Capture the cell that displays the provided text and extract its [x, y] central coordinate. 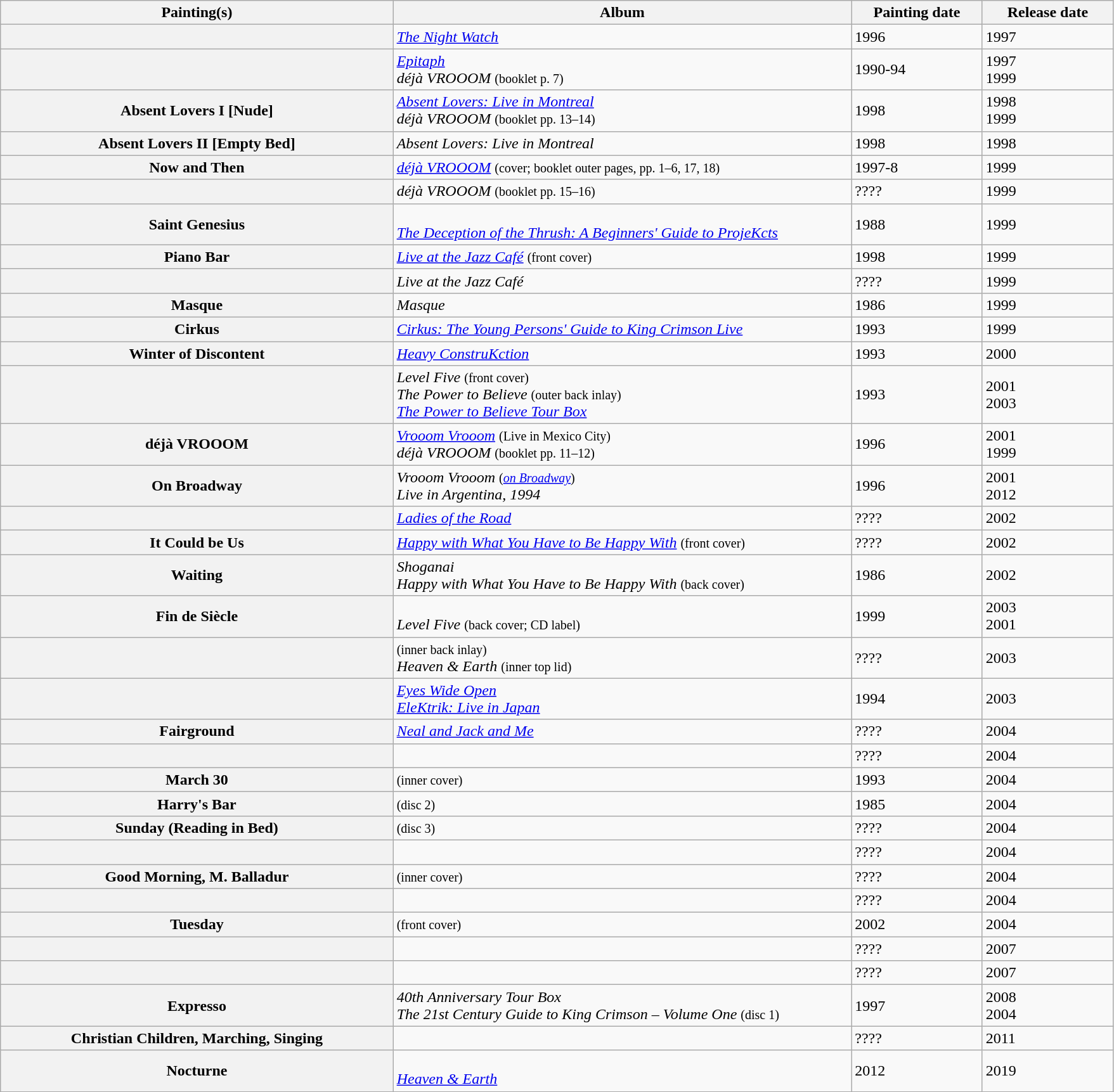
2000 [1047, 353]
Live at the Jazz Café (front cover) [623, 257]
déjà VROOOM (booklet pp. 15–16) [623, 191]
déjà VROOOM [197, 445]
Good Morning, M. Balladur [197, 877]
Absent Lovers: Live in Montreal [623, 143]
Level Five (back cover; CD label) [623, 616]
20011999 [1047, 445]
Harry's Bar [197, 804]
Eyes Wide OpenEleKtrik: Live in Japan [623, 698]
The Night Watch [623, 37]
Nocturne [197, 1071]
Level Five (front cover)The Power to Believe (outer back inlay)The Power to Believe Tour Box [623, 395]
1985 [917, 804]
2019 [1047, 1071]
(disc 3) [623, 828]
19981999 [1047, 110]
Saint Genesius [197, 224]
20032001 [1047, 616]
ShoganaiHappy with What You Have to Be Happy With (back cover) [623, 575]
Fairground [197, 731]
Album [623, 13]
On Broadway [197, 485]
Ladies of the Road [623, 518]
(front cover) [623, 925]
Release date [1047, 13]
The Deception of the Thrush: A Beginners' Guide to ProjeKcts [623, 224]
2012 [917, 1071]
Fin de Siècle [197, 616]
20012003 [1047, 395]
Happy with What You Have to Be Happy With (front cover) [623, 543]
Christian Children, Marching, Singing [197, 1038]
20082004 [1047, 1005]
1988 [917, 224]
Live at the Jazz Café [623, 281]
Now and Then [197, 167]
Tuesday [197, 925]
Heaven & Earth [623, 1071]
(disc 2) [623, 804]
Absent Lovers I [Nude] [197, 110]
1994 [917, 698]
It Could be Us [197, 543]
March 30 [197, 780]
Painting date [917, 13]
Waiting [197, 575]
20012012 [1047, 485]
Neal and Jack and Me [623, 731]
Vrooom Vrooom (on Broadway)Live in Argentina, 1994 [623, 485]
2011 [1047, 1038]
Cirkus [197, 329]
1997-8 [917, 167]
Painting(s) [197, 13]
Winter of Discontent [197, 353]
Sunday (Reading in Bed) [197, 828]
Absent Lovers II [Empty Bed] [197, 143]
Vrooom Vrooom (Live in Mexico City)déjà VROOOM (booklet pp. 11–12) [623, 445]
(inner back inlay)Heaven & Earth (inner top lid) [623, 658]
Expresso [197, 1005]
Epitaphdéjà VROOOM (booklet p. 7) [623, 70]
40th Anniversary Tour BoxThe 21st Century Guide to King Crimson – Volume One (disc 1) [623, 1005]
Piano Bar [197, 257]
Heavy ConstruKction [623, 353]
1990-94 [917, 70]
Cirkus: The Young Persons' Guide to King Crimson Live [623, 329]
déjà VROOOM (cover; booklet outer pages, pp. 1–6, 17, 18) [623, 167]
Absent Lovers: Live in Montrealdéjà VROOOM (booklet pp. 13–14) [623, 110]
19971999 [1047, 70]
